Return (X, Y) of the center of cell containing provided text 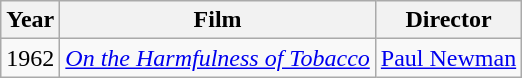
Paul Newman (448, 58)
1962 (30, 58)
Director (448, 20)
Film (218, 20)
Year (30, 20)
On the Harmfulness of Tobacco (218, 58)
